Return the [X, Y] coordinate for the center point of the cell that contains the specified text.  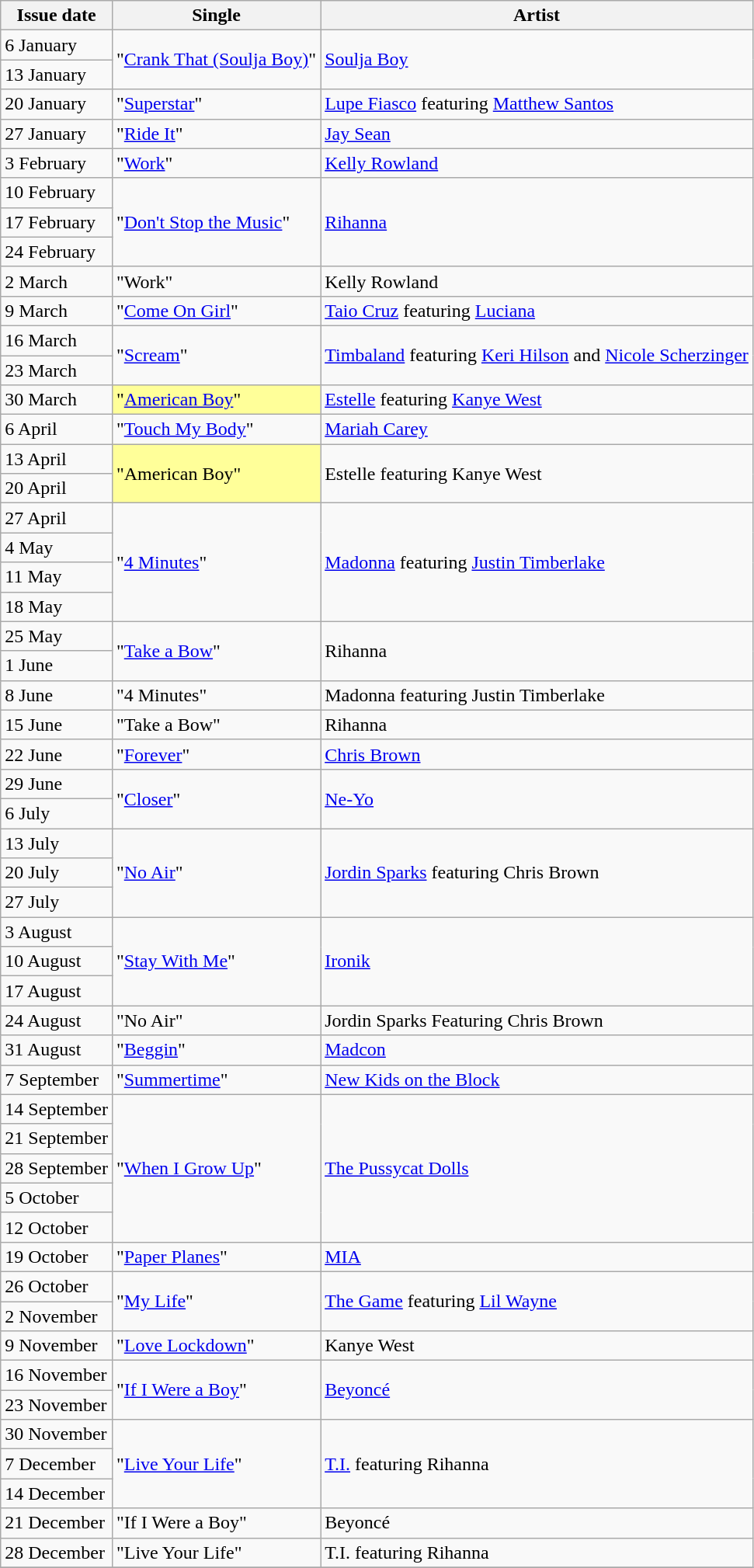
17 August [57, 991]
6 January [57, 45]
"Touch My Body" [216, 429]
30 March [57, 400]
Single [216, 16]
Ne-Yo [537, 798]
8 June [57, 695]
Ironik [537, 961]
"Closer" [216, 798]
"Crank That (Soulja Boy)" [216, 60]
"Love Lockdown" [216, 1346]
Kanye West [537, 1346]
Soulja Boy [537, 60]
21 December [57, 1523]
20 July [57, 873]
1 June [57, 666]
21 September [57, 1139]
New Kids on the Block [537, 1080]
7 December [57, 1464]
"When I Grow Up" [216, 1168]
Taio Cruz featuring Luciana [537, 311]
31 August [57, 1050]
10 February [57, 193]
18 May [57, 607]
Jordin Sparks featuring Chris Brown [537, 872]
6 July [57, 813]
The Pussycat Dolls [537, 1168]
Artist [537, 16]
9 March [57, 311]
2 November [57, 1316]
13 April [57, 459]
20 April [57, 488]
23 March [57, 370]
"Summertime" [216, 1080]
5 October [57, 1198]
Issue date [57, 16]
13 January [57, 75]
Lupe Fiasco featuring Matthew Santos [537, 104]
9 November [57, 1346]
24 August [57, 1020]
12 October [57, 1227]
23 November [57, 1405]
3 February [57, 163]
"My Life" [216, 1301]
"Ride It" [216, 134]
24 February [57, 252]
Jordin Sparks Featuring Chris Brown [537, 1020]
6 April [57, 429]
3 August [57, 932]
15 June [57, 725]
27 April [57, 518]
"Beggin" [216, 1050]
14 September [57, 1109]
14 December [57, 1493]
17 February [57, 222]
10 August [57, 961]
29 June [57, 784]
16 March [57, 340]
30 November [57, 1434]
Chris Brown [537, 754]
"Stay With Me" [216, 961]
16 November [57, 1375]
7 September [57, 1080]
Madcon [537, 1050]
19 October [57, 1257]
28 December [57, 1552]
Timbaland featuring Keri Hilson and Nicole Scherzinger [537, 355]
"Scream" [216, 355]
Jay Sean [537, 134]
"Come On Girl" [216, 311]
28 September [57, 1168]
"Superstar" [216, 104]
MIA [537, 1257]
"Don't Stop the Music" [216, 222]
The Game featuring Lil Wayne [537, 1301]
27 July [57, 902]
20 January [57, 104]
27 January [57, 134]
4 May [57, 548]
25 May [57, 636]
2 March [57, 281]
"Forever" [216, 754]
26 October [57, 1286]
11 May [57, 577]
22 June [57, 754]
13 July [57, 843]
Mariah Carey [537, 429]
"Paper Planes" [216, 1257]
